Find where the given text appears and provide that cell's center as (x, y) coordinate. 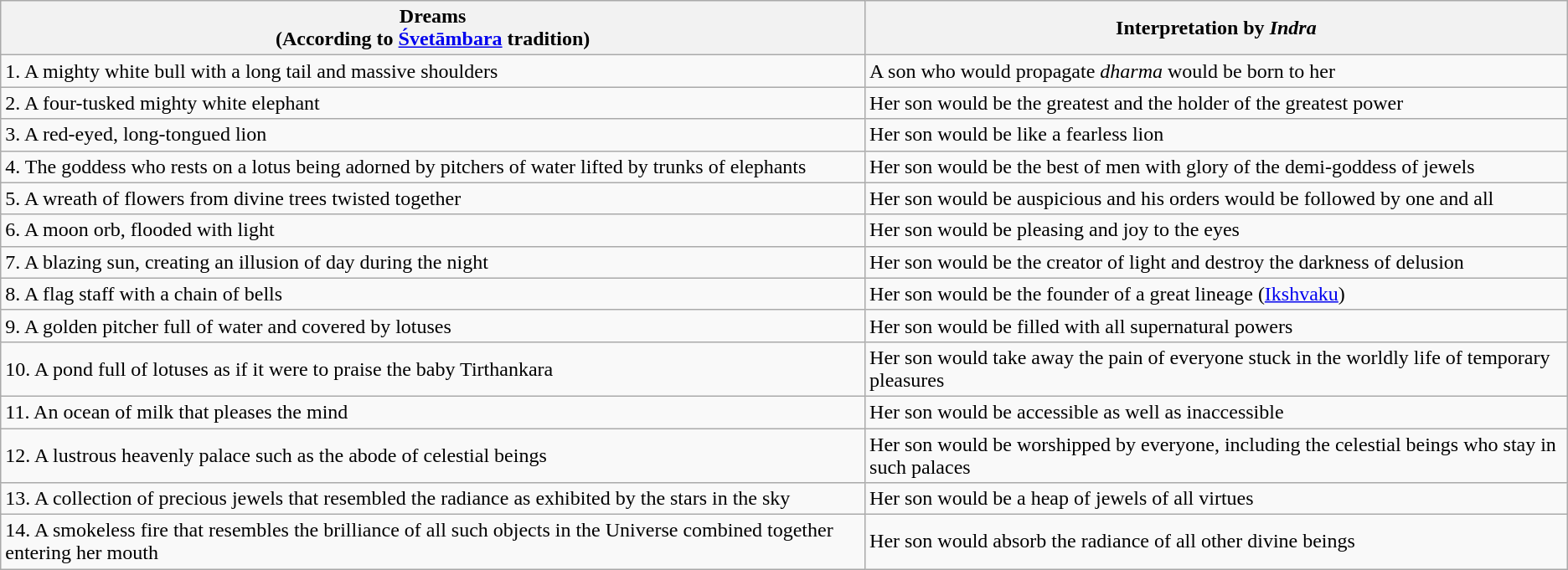
Her son would be the founder of a great lineage (Ikshvaku) (1216, 294)
7. A blazing sun, creating an illusion of day during the night (433, 262)
Her son would be a heap of jewels of all virtues (1216, 499)
Her son would be like a fearless lion (1216, 135)
5. A wreath of flowers from divine trees twisted together (433, 198)
8. A flag staff with a chain of bells (433, 294)
10. A pond full of lotuses as if it were to praise the baby Tirthankara (433, 368)
6. A moon orb, flooded with light (433, 230)
Her son would be accessible as well as inaccessible (1216, 412)
2. A four-tusked mighty white elephant (433, 103)
Her son would be the creator of light and destroy the darkness of delusion (1216, 262)
Her son would be auspicious and his orders would be followed by one and all (1216, 198)
Her son would be filled with all supernatural powers (1216, 326)
Interpretation by Indra (1216, 28)
Her son would absorb the radiance of all other divine beings (1216, 542)
Dreams(According to Śvetāmbara tradition) (433, 28)
12. A lustrous heavenly palace such as the abode of celestial beings (433, 455)
4. The goddess who rests on a lotus being adorned by pitchers of water lifted by trunks of elephants (433, 167)
Her son would be worshipped by everyone, including the celestial beings who stay in such palaces (1216, 455)
Her son would take away the pain of everyone stuck in the worldly life of temporary pleasures (1216, 368)
Her son would be the greatest and the holder of the greatest power (1216, 103)
9. A golden pitcher full of water and covered by lotuses (433, 326)
Her son would be pleasing and joy to the eyes (1216, 230)
1. A mighty white bull with a long tail and massive shoulders (433, 71)
13. A collection of precious jewels that resembled the radiance as exhibited by the stars in the sky (433, 499)
A son who would propagate dharma would be born to her (1216, 71)
Her son would be the best of men with glory of the demi-goddess of jewels (1216, 167)
14. A smokeless fire that resembles the brilliance of all such objects in the Universe combined together entering her mouth (433, 542)
3. A red-eyed, long-tongued lion (433, 135)
11. An ocean of milk that pleases the mind (433, 412)
